Locate the cell with the specified text and output its (X, Y) center coordinate. 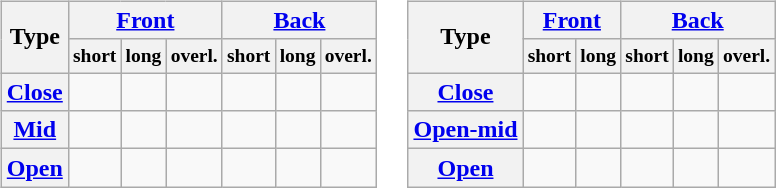
Mid (34, 130)
Open-mid (466, 130)
